Capture the cell that displays the provided text and extract its (x, y) central coordinate. 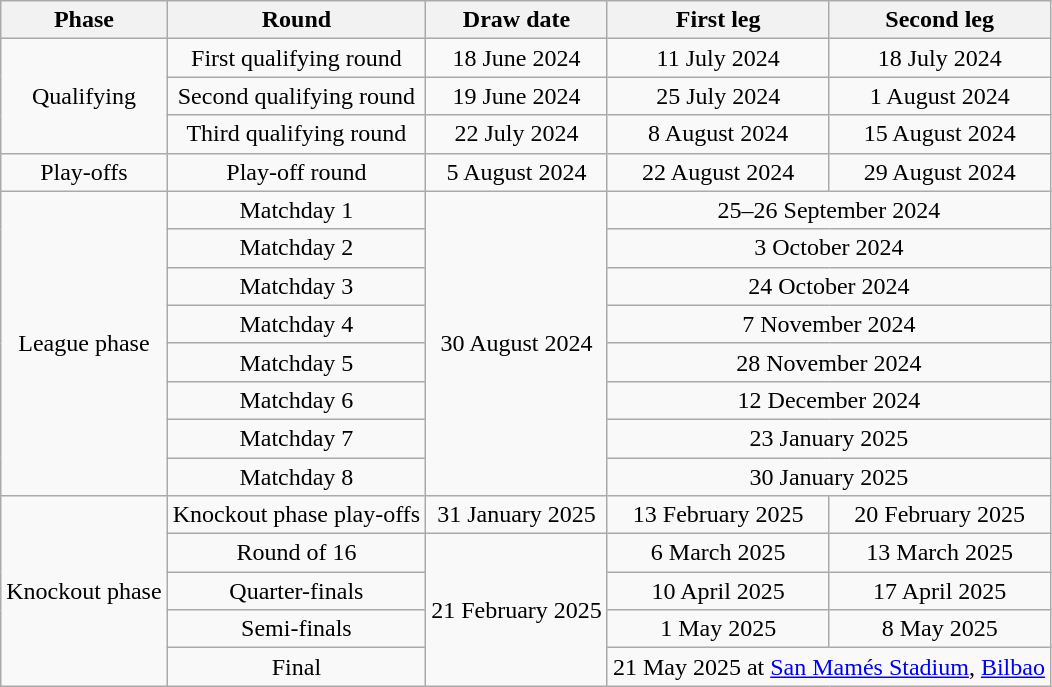
1 August 2024 (940, 96)
7 November 2024 (828, 324)
Matchday 7 (296, 438)
Quarter-finals (296, 591)
Third qualifying round (296, 134)
Play-offs (84, 172)
28 November 2024 (828, 362)
11 July 2024 (718, 58)
Final (296, 667)
13 March 2025 (940, 553)
League phase (84, 343)
13 February 2025 (718, 515)
Matchday 4 (296, 324)
Qualifying (84, 96)
Draw date (517, 20)
22 July 2024 (517, 134)
Matchday 6 (296, 400)
Knockout phase play-offs (296, 515)
21 February 2025 (517, 610)
5 August 2024 (517, 172)
8 August 2024 (718, 134)
8 May 2025 (940, 629)
Round (296, 20)
Second qualifying round (296, 96)
29 August 2024 (940, 172)
15 August 2024 (940, 134)
25 July 2024 (718, 96)
21 May 2025 at San Mamés Stadium, Bilbao (828, 667)
22 August 2024 (718, 172)
19 June 2024 (517, 96)
30 January 2025 (828, 477)
18 June 2024 (517, 58)
3 October 2024 (828, 248)
Matchday 1 (296, 210)
Matchday 8 (296, 477)
Second leg (940, 20)
23 January 2025 (828, 438)
25–26 September 2024 (828, 210)
First leg (718, 20)
Matchday 2 (296, 248)
Matchday 3 (296, 286)
24 October 2024 (828, 286)
Knockout phase (84, 591)
First qualifying round (296, 58)
31 January 2025 (517, 515)
30 August 2024 (517, 343)
Phase (84, 20)
Matchday 5 (296, 362)
18 July 2024 (940, 58)
10 April 2025 (718, 591)
Play-off round (296, 172)
Semi-finals (296, 629)
17 April 2025 (940, 591)
20 February 2025 (940, 515)
Round of 16 (296, 553)
1 May 2025 (718, 629)
6 March 2025 (718, 553)
12 December 2024 (828, 400)
